Pinpoint the cell where the given text exists, returning its [x, y] midpoint coordinate. 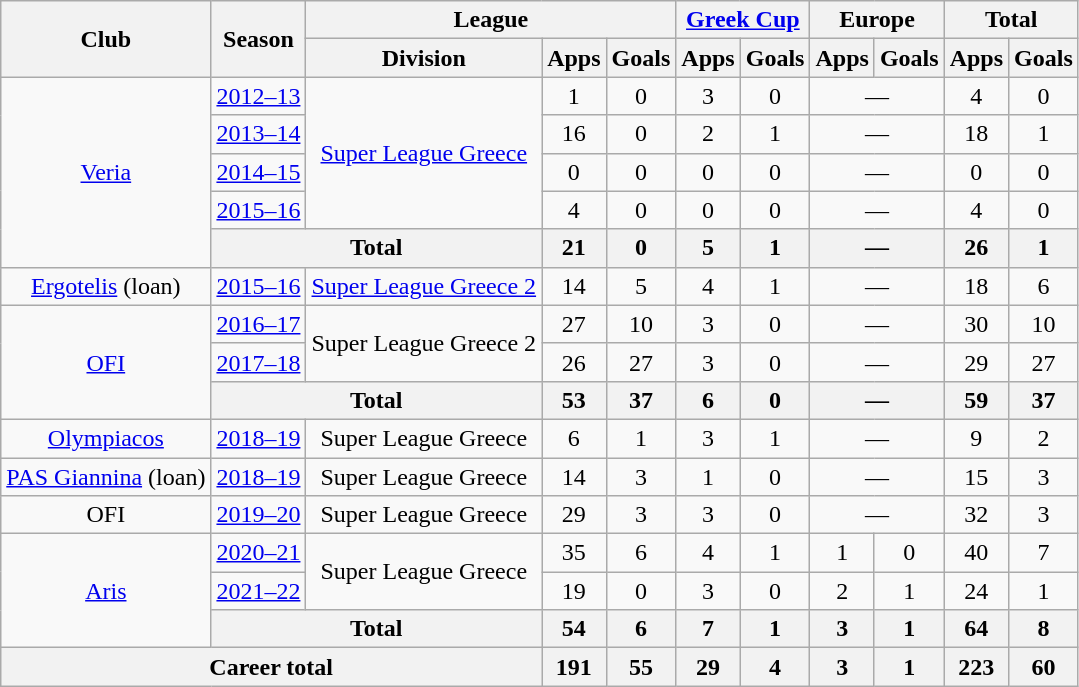
Career total [272, 667]
8 [1044, 629]
Aris [106, 591]
35 [574, 553]
15 [976, 477]
59 [976, 400]
2019–20 [258, 515]
32 [976, 515]
Division [424, 58]
16 [574, 134]
Veria [106, 172]
54 [574, 629]
2021–22 [258, 591]
2020–21 [258, 553]
55 [641, 667]
Season [258, 39]
Club [106, 39]
40 [976, 553]
Europe [877, 20]
9 [976, 438]
2012–13 [258, 96]
League [491, 20]
60 [1044, 667]
223 [976, 667]
2014–15 [258, 172]
64 [976, 629]
2016–17 [258, 324]
2013–14 [258, 134]
30 [976, 324]
Greek Cup [743, 20]
PAS Giannina (loan) [106, 477]
Olympiacos [106, 438]
53 [574, 400]
21 [574, 248]
24 [976, 591]
2017–18 [258, 362]
191 [574, 667]
Ergotelis (loan) [106, 286]
19 [574, 591]
